Locate the cell with the specified text and output its [x, y] center coordinate. 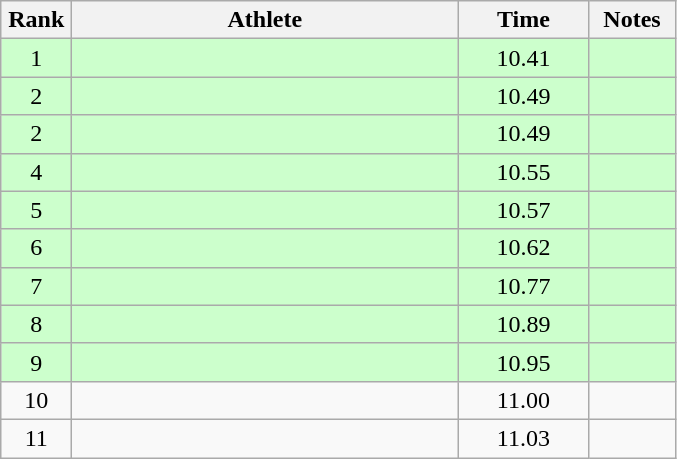
4 [36, 172]
7 [36, 286]
11 [36, 438]
5 [36, 210]
10.41 [524, 58]
Rank [36, 20]
10.62 [524, 248]
Athlete [265, 20]
1 [36, 58]
8 [36, 324]
Time [524, 20]
10.95 [524, 362]
10 [36, 400]
11.00 [524, 400]
10.89 [524, 324]
Notes [632, 20]
9 [36, 362]
10.77 [524, 286]
10.55 [524, 172]
6 [36, 248]
10.57 [524, 210]
11.03 [524, 438]
